Pinpoint the cell where the given text exists, returning its [x, y] midpoint coordinate. 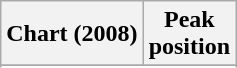
Chart (2008) [72, 34]
Peakposition [189, 34]
